Return the [x, y] coordinate for the center point of the cell that contains the specified text.  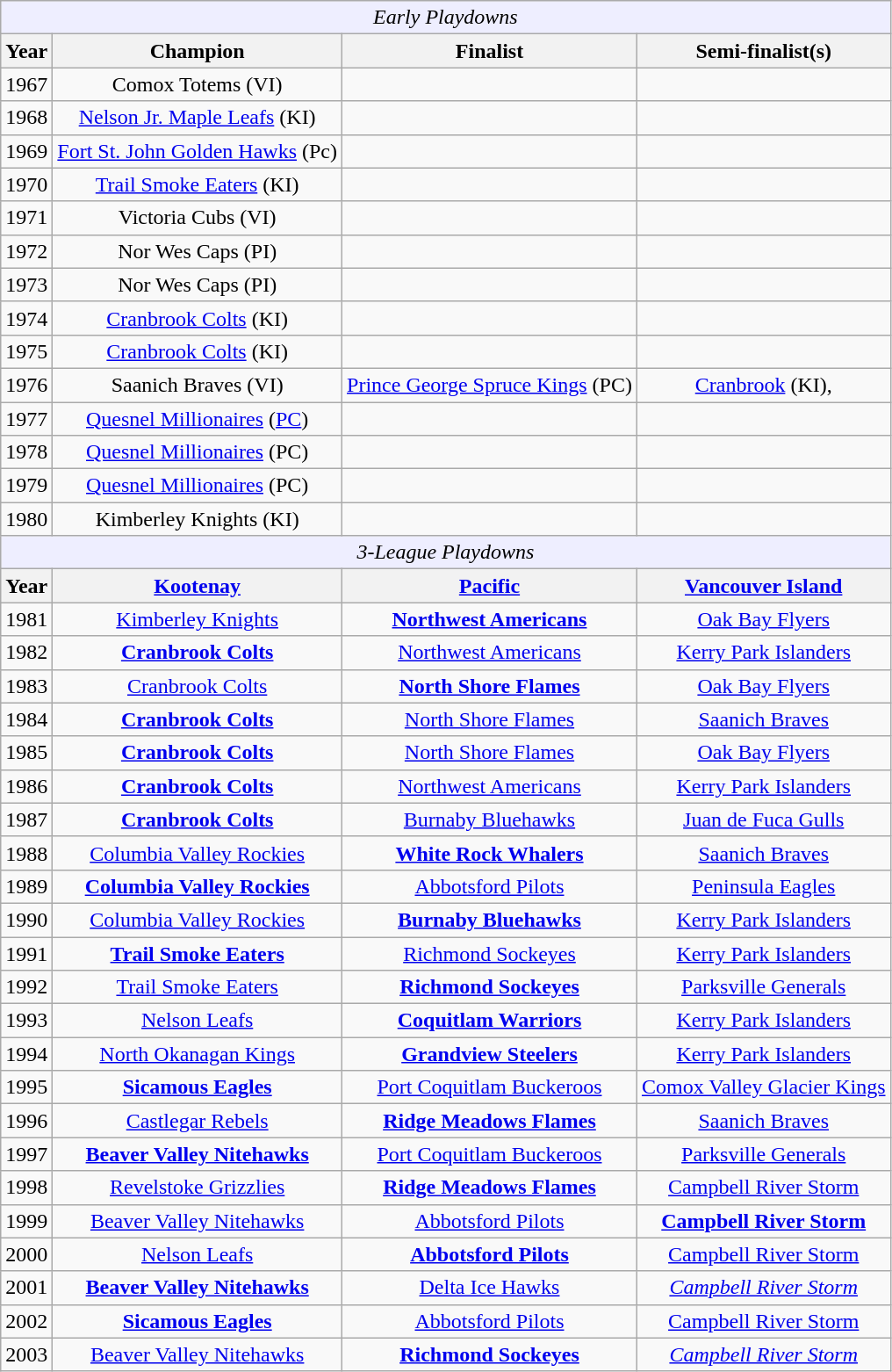
Delta Ice Hawks [490, 1288]
2002 [26, 1321]
Early Playdowns [446, 18]
1971 [26, 218]
1976 [26, 385]
2003 [26, 1354]
1991 [26, 953]
Semi-finalist(s) [764, 51]
2000 [26, 1254]
1989 [26, 886]
White Rock Whalers [490, 853]
Coquitlam Warriors [490, 1021]
1973 [26, 285]
1968 [26, 118]
1981 [26, 619]
3-League Playdowns [446, 552]
1997 [26, 1154]
1978 [26, 452]
Cranbrook (KI), [764, 385]
Grandview Steelers [490, 1054]
2001 [26, 1288]
1974 [26, 318]
1986 [26, 786]
1985 [26, 753]
Pacific [490, 586]
Fort St. John Golden Hawks (Pc) [198, 151]
Prince George Spruce Kings (PC) [490, 385]
1992 [26, 987]
1998 [26, 1188]
Nelson Jr. Maple Leafs (KI) [198, 118]
1984 [26, 719]
1993 [26, 1021]
Comox Valley Glacier Kings [764, 1087]
Kootenay [198, 586]
Finalist [490, 51]
1979 [26, 486]
1970 [26, 184]
Revelstoke Grizzlies [198, 1188]
1967 [26, 84]
1983 [26, 686]
1969 [26, 151]
Champion [198, 51]
Juan de Fuca Gulls [764, 820]
1975 [26, 351]
1995 [26, 1087]
1996 [26, 1121]
1990 [26, 920]
North Okanagan Kings [198, 1054]
Castlegar Rebels [198, 1121]
Kimberley Knights [198, 619]
1977 [26, 419]
1999 [26, 1221]
Trail Smoke Eaters (KI) [198, 184]
Comox Totems (VI) [198, 84]
Kimberley Knights (KI) [198, 519]
Victoria Cubs (VI) [198, 218]
1987 [26, 820]
Peninsula Eagles [764, 886]
1982 [26, 653]
1994 [26, 1054]
1980 [26, 519]
1972 [26, 251]
Saanich Braves (VI) [198, 385]
1988 [26, 853]
Vancouver Island [764, 586]
